Find where the given text appears and provide that cell's center as [x, y] coordinate. 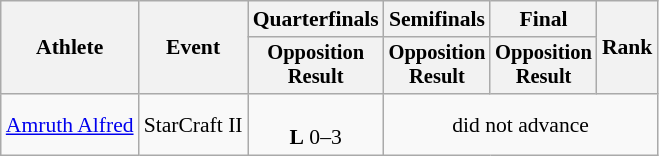
Athlete [70, 48]
Semifinals [438, 19]
Amruth Alfred [70, 124]
Final [544, 19]
Quarterfinals [316, 19]
StarCraft II [194, 124]
did not advance [521, 124]
L 0–3 [316, 124]
Rank [628, 48]
Event [194, 48]
